Detect which cell encompasses the target text, then output its [X, Y] center coordinate. 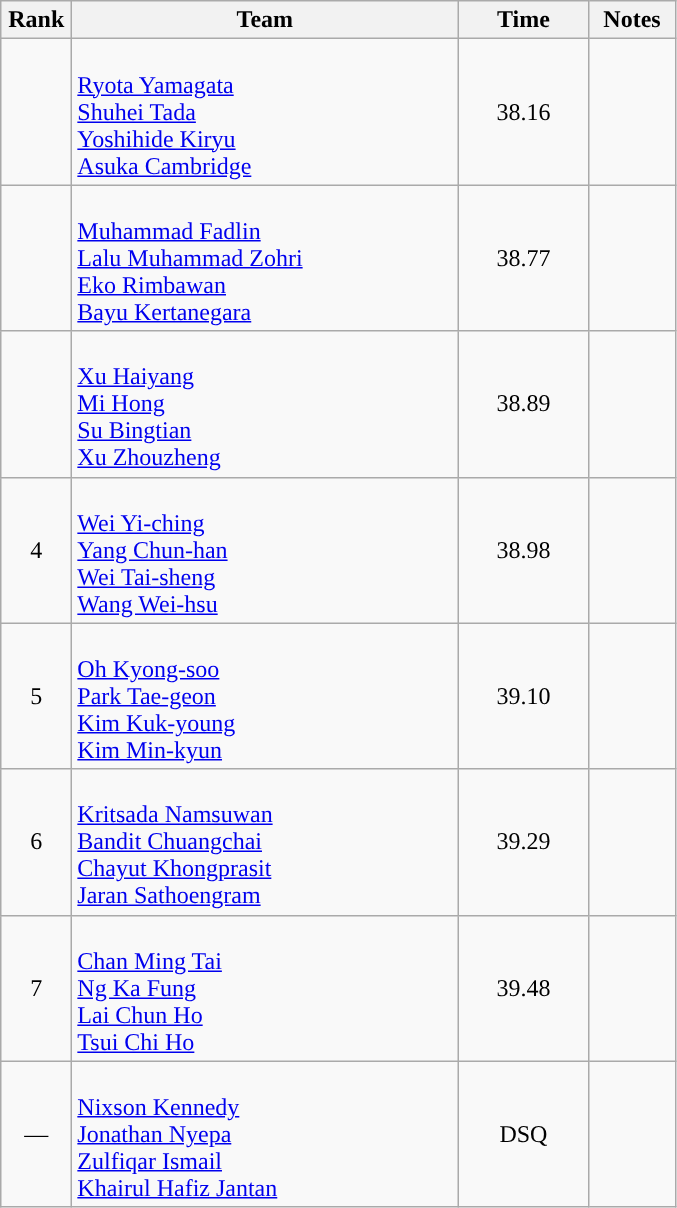
Team [265, 20]
4 [36, 550]
— [36, 1134]
Wei Yi-chingYang Chun-hanWei Tai-shengWang Wei-hsu [265, 550]
Kritsada NamsuwanBandit ChuangchaiChayut KhongprasitJaran Sathoengram [265, 842]
39.10 [524, 696]
Notes [632, 20]
38.16 [524, 112]
Oh Kyong-sooPark Tae-geonKim Kuk-youngKim Min-kyun [265, 696]
DSQ [524, 1134]
Nixson KennedyJonathan NyepaZulfiqar IsmailKhairul Hafiz Jantan [265, 1134]
Xu HaiyangMi HongSu BingtianXu Zhouzheng [265, 404]
6 [36, 842]
38.89 [524, 404]
5 [36, 696]
39.29 [524, 842]
39.48 [524, 988]
Chan Ming TaiNg Ka FungLai Chun HoTsui Chi Ho [265, 988]
Rank [36, 20]
Ryota YamagataShuhei TadaYoshihide KiryuAsuka Cambridge [265, 112]
Muhammad FadlinLalu Muhammad ZohriEko RimbawanBayu Kertanegara [265, 258]
7 [36, 988]
Time [524, 20]
38.98 [524, 550]
38.77 [524, 258]
